Extract the (X, Y) coordinate from the center of the cell holding the provided text.  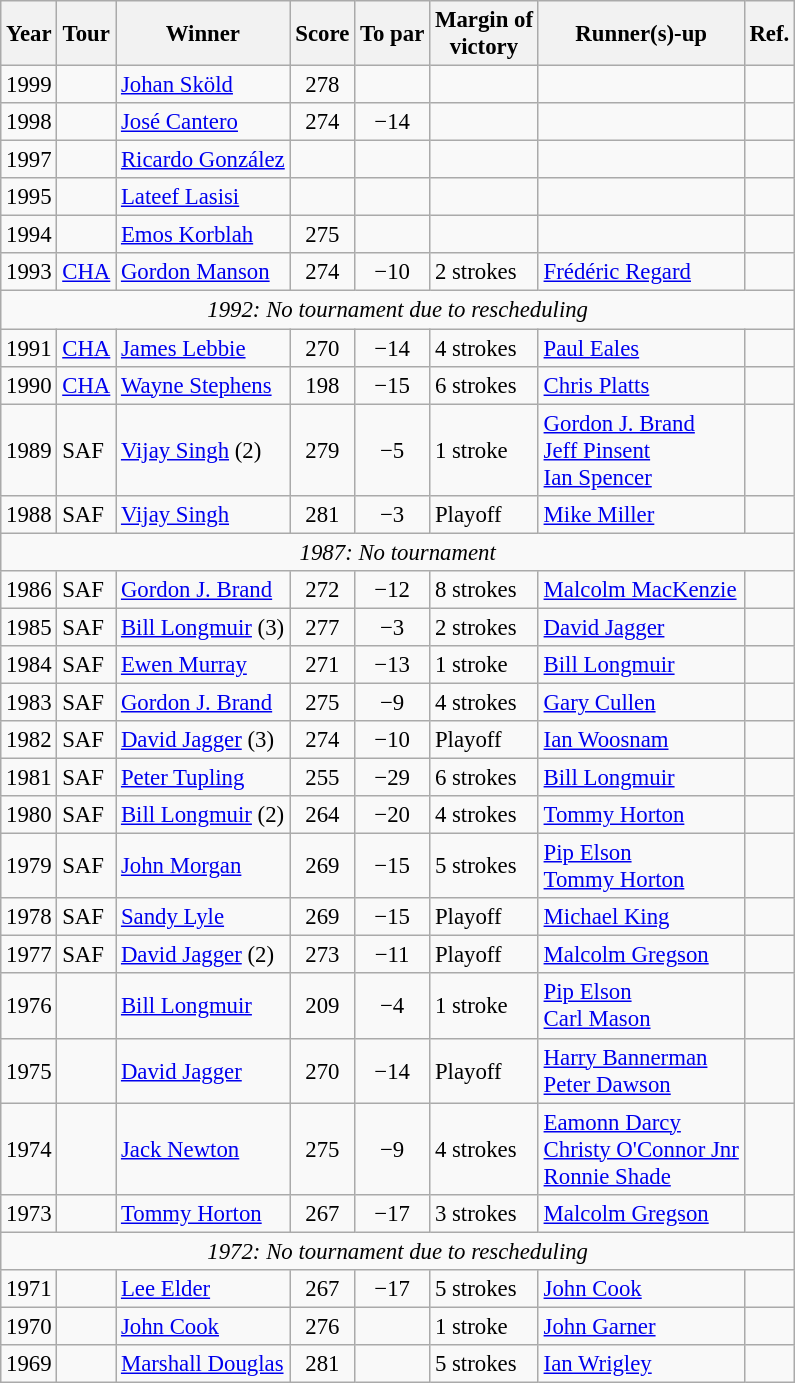
1991 (29, 348)
Frédéric Regard (641, 273)
1987: No tournament (398, 552)
3 strokes (484, 1213)
1971 (29, 1289)
Emos Korblah (203, 235)
1983 (29, 702)
8 strokes (484, 590)
−13 (392, 665)
Pip Elson Carl Mason (641, 1006)
Gordon Manson (203, 273)
−11 (392, 955)
Jack Newton (203, 1149)
1979 (29, 866)
1986 (29, 590)
Paul Eales (641, 348)
Michael King (641, 917)
Ricardo González (203, 160)
1990 (29, 385)
Ian Woosnam (641, 740)
1974 (29, 1149)
276 (322, 1326)
John Garner (641, 1326)
Ewen Murray (203, 665)
David Jagger (2) (203, 955)
Runner(s)-up (641, 34)
1969 (29, 1364)
Mike Miller (641, 514)
1972: No tournament due to rescheduling (398, 1251)
Vijay Singh (2) (203, 450)
271 (322, 665)
1993 (29, 273)
−20 (392, 815)
1980 (29, 815)
David Jagger (3) (203, 740)
1998 (29, 122)
Gordon J. Brand Jeff Pinsent Ian Spencer (641, 450)
Marshall Douglas (203, 1364)
Bill Longmuir (3) (203, 627)
−5 (392, 450)
Ian Wrigley (641, 1364)
1975 (29, 1070)
272 (322, 590)
209 (322, 1006)
255 (322, 778)
1970 (29, 1326)
1992: No tournament due to rescheduling (398, 310)
Pip Elson Tommy Horton (641, 866)
1973 (29, 1213)
1985 (29, 627)
1978 (29, 917)
Gary Cullen (641, 702)
1988 (29, 514)
Chris Platts (641, 385)
1976 (29, 1006)
−4 (392, 1006)
Malcolm MacKenzie (641, 590)
Johan Sköld (203, 85)
−29 (392, 778)
Winner (203, 34)
José Cantero (203, 122)
Bill Longmuir (2) (203, 815)
Year (29, 34)
1999 (29, 85)
To par (392, 34)
Peter Tupling (203, 778)
Lateef Lasisi (203, 197)
Eamonn Darcy Christy O'Connor Jnr Ronnie Shade (641, 1149)
1982 (29, 740)
1989 (29, 450)
1994 (29, 235)
Sandy Lyle (203, 917)
1995 (29, 197)
Ref. (769, 34)
Lee Elder (203, 1289)
273 (322, 955)
1984 (29, 665)
Score (322, 34)
Margin ofvictory (484, 34)
Wayne Stephens (203, 385)
Tour (86, 34)
James Lebbie (203, 348)
198 (322, 385)
−12 (392, 590)
277 (322, 627)
1981 (29, 778)
1977 (29, 955)
279 (322, 450)
1997 (29, 160)
John Morgan (203, 866)
Vijay Singh (203, 514)
264 (322, 815)
Harry Bannerman Peter Dawson (641, 1070)
278 (322, 85)
